Determine the (X, Y) coordinate at the center of the cell enclosing the given text.  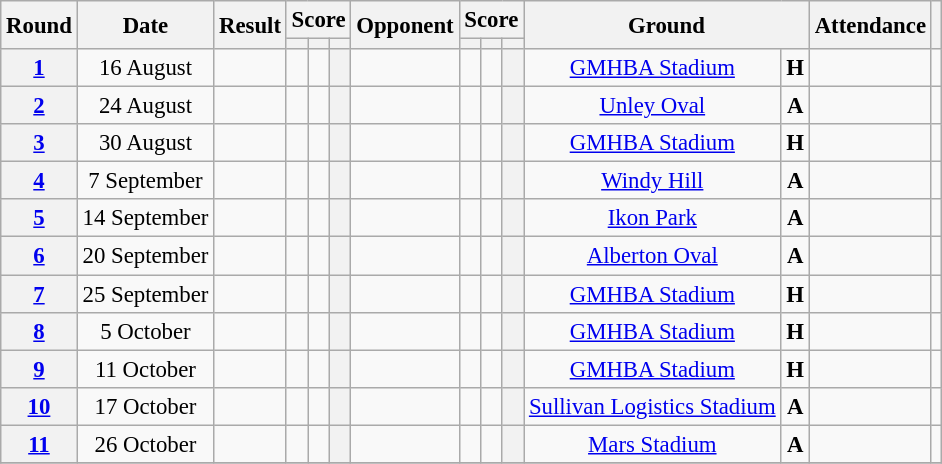
7 September (145, 181)
Date (145, 25)
Opponent (405, 25)
11 October (145, 369)
30 August (145, 143)
Mars Stadium (652, 444)
Result (250, 25)
24 August (145, 106)
5 (39, 219)
Round (39, 25)
Windy Hill (652, 181)
6 (39, 256)
8 (39, 331)
16 August (145, 68)
Unley Oval (652, 106)
Ground (667, 25)
10 (39, 406)
9 (39, 369)
3 (39, 143)
7 (39, 294)
Attendance (870, 25)
4 (39, 181)
5 October (145, 331)
14 September (145, 219)
1 (39, 68)
25 September (145, 294)
11 (39, 444)
2 (39, 106)
26 October (145, 444)
Sullivan Logistics Stadium (652, 406)
17 October (145, 406)
Ikon Park (652, 219)
Alberton Oval (652, 256)
20 September (145, 256)
